Find where the given text appears and provide that cell's center as (x, y) coordinate. 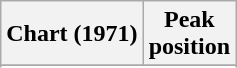
Peakposition (189, 34)
Chart (1971) (72, 34)
